Provide the [X, Y] coordinate of the cell's center where the given text is located.  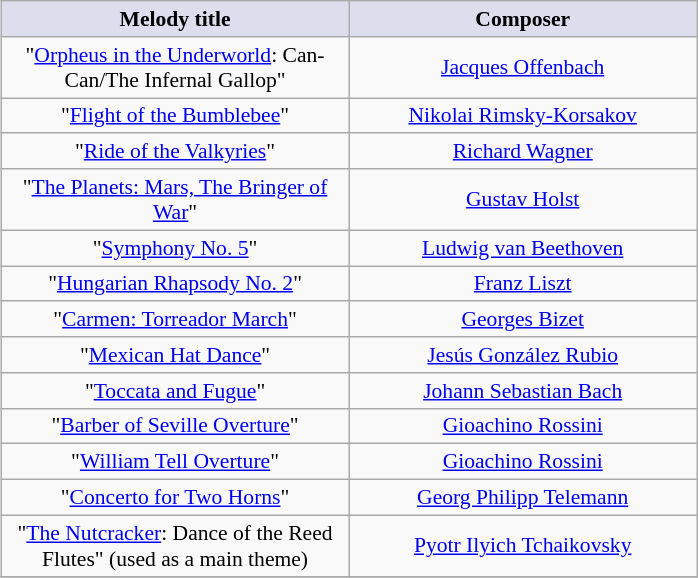
Franz Liszt [523, 284]
"Mexican Hat Dance" [175, 355]
"Orpheus in the Underworld: Can-Can/The Infernal Gallop" [175, 66]
Ludwig van Beethoven [523, 248]
Richard Wagner [523, 151]
"Barber of Seville Overture" [175, 426]
Jesús González Rubio [523, 355]
"Symphony No. 5" [175, 248]
Gustav Holst [523, 200]
Nikolai Rimsky-Korsakov [523, 116]
"William Tell Overture" [175, 462]
"Hungarian Rhapsody No. 2" [175, 284]
"Flight of the Bumblebee" [175, 116]
Georges Bizet [523, 319]
Pyotr Ilyich Tchaikovsky [523, 546]
Johann Sebastian Bach [523, 390]
"The Planets: Mars, The Bringer of War" [175, 200]
Jacques Offenbach [523, 66]
"The Nutcracker: Dance of the Reed Flutes" (used as a main theme) [175, 546]
Georg Philipp Telemann [523, 497]
Melody title [175, 19]
"Carmen: Torreador March" [175, 319]
Composer [523, 19]
"Ride of the Valkyries" [175, 151]
"Toccata and Fugue" [175, 390]
"Concerto for Two Horns" [175, 497]
